For the text-containing cell, return its midpoint in [x, y] coordinate format. 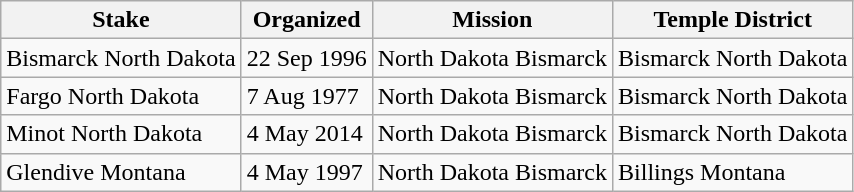
4 May 1997 [306, 172]
Mission [492, 20]
4 May 2014 [306, 134]
Organized [306, 20]
Minot North Dakota [121, 134]
22 Sep 1996 [306, 58]
7 Aug 1977 [306, 96]
Temple District [733, 20]
Billings Montana [733, 172]
Stake [121, 20]
Glendive Montana [121, 172]
Fargo North Dakota [121, 96]
